Identify which cell holds the provided text, then report its (x, y) central coordinate. 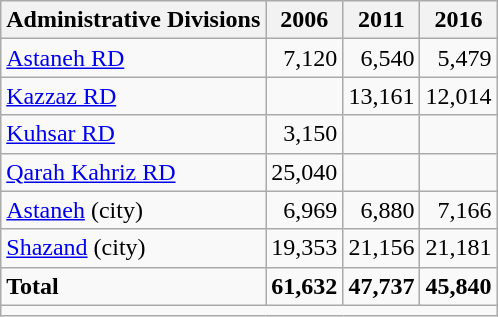
7,120 (304, 58)
Total (134, 286)
21,181 (458, 248)
12,014 (458, 96)
Astaneh RD (134, 58)
2006 (304, 20)
Astaneh (city) (134, 210)
25,040 (304, 172)
Administrative Divisions (134, 20)
Qarah Kahriz RD (134, 172)
13,161 (382, 96)
Kazzaz RD (134, 96)
45,840 (458, 286)
6,969 (304, 210)
6,540 (382, 58)
7,166 (458, 210)
Kuhsar RD (134, 134)
2011 (382, 20)
5,479 (458, 58)
3,150 (304, 134)
47,737 (382, 286)
61,632 (304, 286)
21,156 (382, 248)
2016 (458, 20)
Shazand (city) (134, 248)
19,353 (304, 248)
6,880 (382, 210)
